For the text-containing cell, return its midpoint in (x, y) coordinate format. 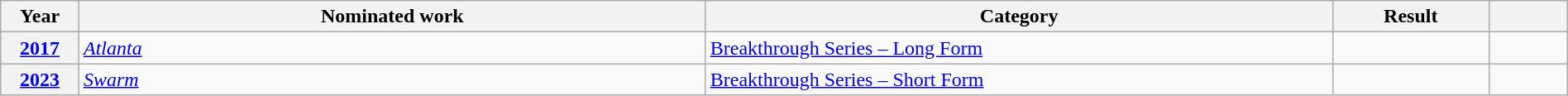
2023 (40, 79)
Category (1019, 17)
Swarm (392, 79)
Breakthrough Series – Long Form (1019, 48)
Year (40, 17)
Breakthrough Series – Short Form (1019, 79)
Atlanta (392, 48)
Result (1411, 17)
Nominated work (392, 17)
2017 (40, 48)
